Return the (X, Y) coordinate for the center point of the cell that contains the specified text.  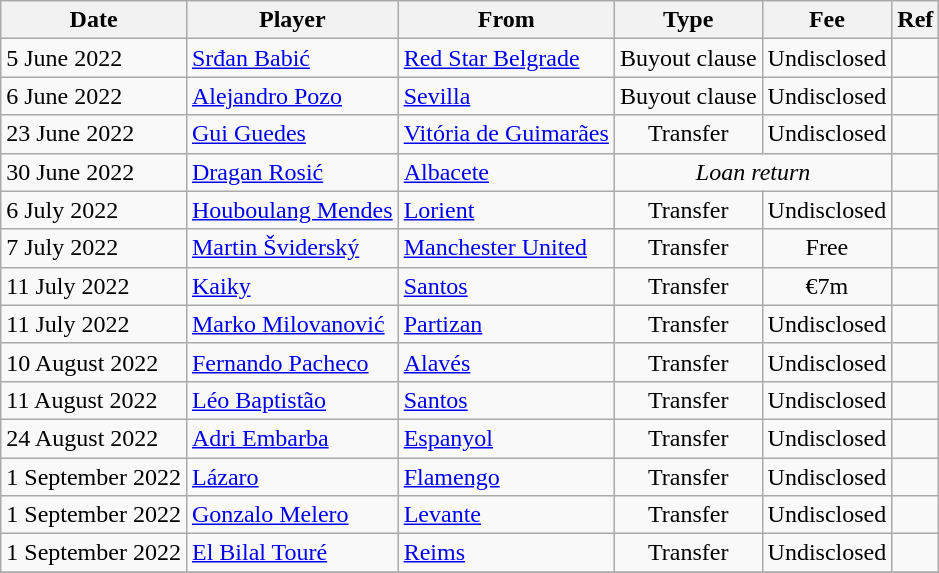
Manchester United (506, 248)
Vitória de Guimarães (506, 134)
Espanyol (506, 438)
Lázaro (292, 477)
6 July 2022 (94, 210)
Gui Guedes (292, 134)
Fernando Pacheco (292, 362)
Loan return (752, 172)
Sevilla (506, 96)
Flamengo (506, 477)
Player (292, 20)
Albacete (506, 172)
30 June 2022 (94, 172)
€7m (827, 286)
Free (827, 248)
Houboulang Mendes (292, 210)
Alejandro Pozo (292, 96)
23 June 2022 (94, 134)
Martin Šviderský (292, 248)
Type (688, 20)
Adri Embarba (292, 438)
10 August 2022 (94, 362)
6 June 2022 (94, 96)
24 August 2022 (94, 438)
Levante (506, 515)
Gonzalo Melero (292, 515)
Red Star Belgrade (506, 58)
11 August 2022 (94, 400)
Partizan (506, 324)
Alavés (506, 362)
Dragan Rosić (292, 172)
Léo Baptistão (292, 400)
Marko Milovanović (292, 324)
From (506, 20)
Lorient (506, 210)
Srđan Babić (292, 58)
7 July 2022 (94, 248)
Fee (827, 20)
Kaiky (292, 286)
5 June 2022 (94, 58)
Reims (506, 553)
Ref (916, 20)
Date (94, 20)
El Bilal Touré (292, 553)
